Output the [x, y] coordinate of the center of the cell containing the given text.  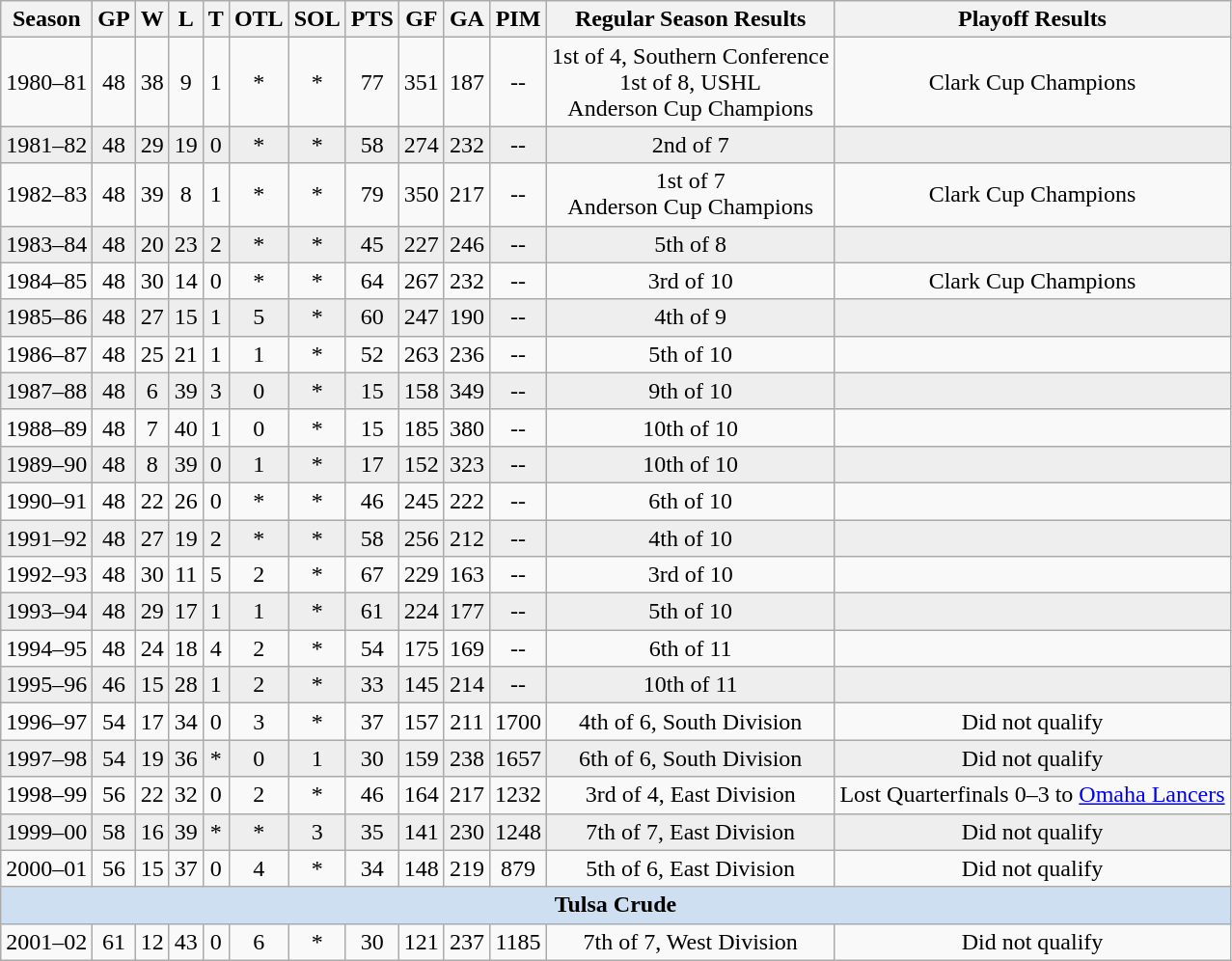
245 [421, 501]
177 [467, 612]
164 [421, 795]
236 [467, 354]
1700 [517, 722]
1981–82 [46, 145]
238 [467, 758]
1983–84 [46, 244]
10th of 11 [691, 685]
2000–01 [46, 868]
351 [421, 82]
38 [152, 82]
Lost Quarterfinals 0–3 to Omaha Lancers [1032, 795]
60 [372, 317]
158 [421, 391]
163 [467, 575]
36 [185, 758]
1988–89 [46, 427]
PTS [372, 19]
W [152, 19]
2nd of 7 [691, 145]
1232 [517, 795]
6th of 10 [691, 501]
12 [152, 942]
185 [421, 427]
32 [185, 795]
4th of 9 [691, 317]
1995–96 [46, 685]
40 [185, 427]
52 [372, 354]
20 [152, 244]
214 [467, 685]
1982–83 [46, 195]
5th of 6, East Division [691, 868]
9 [185, 82]
28 [185, 685]
121 [421, 942]
211 [467, 722]
23 [185, 244]
145 [421, 685]
1989–90 [46, 464]
1990–91 [46, 501]
79 [372, 195]
157 [421, 722]
OTL [259, 19]
64 [372, 281]
3rd of 4, East Division [691, 795]
323 [467, 464]
T [216, 19]
2001–02 [46, 942]
Tulsa Crude [616, 905]
263 [421, 354]
212 [467, 537]
21 [185, 354]
1986–87 [46, 354]
230 [467, 832]
1185 [517, 942]
1993–94 [46, 612]
1985–86 [46, 317]
7th of 7, East Division [691, 832]
11 [185, 575]
175 [421, 648]
6th of 11 [691, 648]
1984–85 [46, 281]
L [185, 19]
237 [467, 942]
247 [421, 317]
Season [46, 19]
PIM [517, 19]
349 [467, 391]
879 [517, 868]
229 [421, 575]
1998–99 [46, 795]
1991–92 [46, 537]
1996–97 [46, 722]
380 [467, 427]
4th of 10 [691, 537]
5th of 8 [691, 244]
169 [467, 648]
18 [185, 648]
GF [421, 19]
GP [114, 19]
152 [421, 464]
14 [185, 281]
24 [152, 648]
33 [372, 685]
1657 [517, 758]
1992–93 [46, 575]
246 [467, 244]
159 [421, 758]
274 [421, 145]
224 [421, 612]
26 [185, 501]
1997–98 [46, 758]
227 [421, 244]
187 [467, 82]
45 [372, 244]
GA [467, 19]
1999–00 [46, 832]
Playoff Results [1032, 19]
141 [421, 832]
7 [152, 427]
190 [467, 317]
25 [152, 354]
6th of 6, South Division [691, 758]
256 [421, 537]
267 [421, 281]
1980–81 [46, 82]
7th of 7, West Division [691, 942]
SOL [316, 19]
148 [421, 868]
1987–88 [46, 391]
222 [467, 501]
35 [372, 832]
67 [372, 575]
77 [372, 82]
1994–95 [46, 648]
219 [467, 868]
16 [152, 832]
Regular Season Results [691, 19]
1248 [517, 832]
350 [421, 195]
1st of 4, Southern Conference1st of 8, USHLAnderson Cup Champions [691, 82]
43 [185, 942]
1st of 7Anderson Cup Champions [691, 195]
9th of 10 [691, 391]
4th of 6, South Division [691, 722]
